For the text-containing cell, return its midpoint in (x, y) coordinate format. 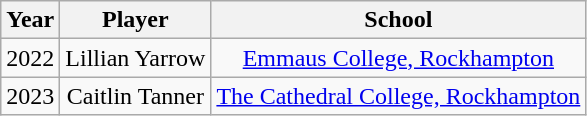
Lillian Yarrow (136, 58)
Emmaus College, Rockhampton (398, 58)
Year (30, 20)
Caitlin Tanner (136, 96)
2023 (30, 96)
The Cathedral College, Rockhampton (398, 96)
2022 (30, 58)
Player (136, 20)
School (398, 20)
